Output the (x, y) coordinate of the center of the cell containing the given text.  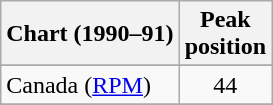
Peakposition (225, 34)
44 (225, 85)
Canada (RPM) (90, 85)
Chart (1990–91) (90, 34)
